Search for the cell housing the specified text and yield its [X, Y] center coordinate. 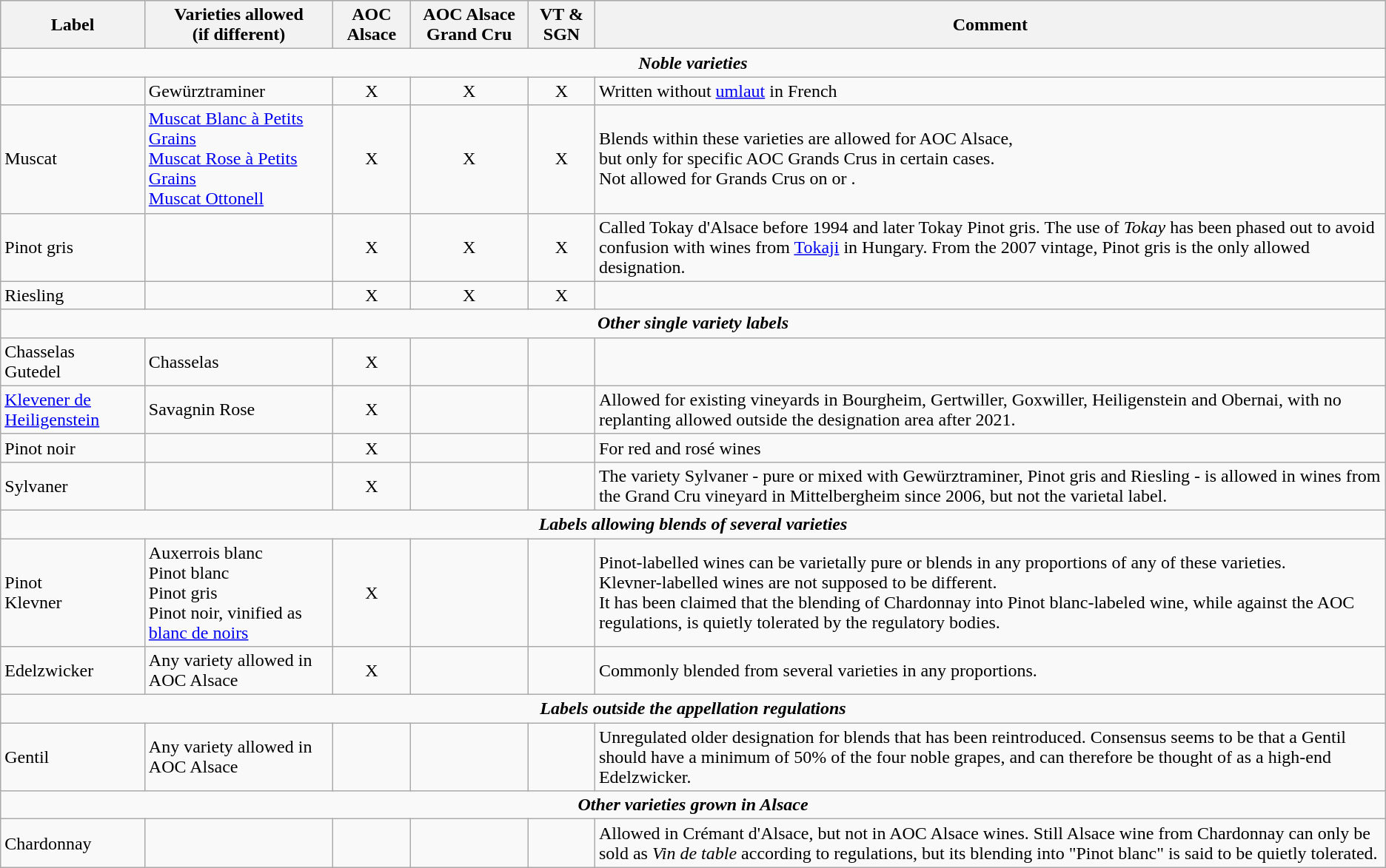
Other varieties grown in Alsace [693, 805]
Noble varieties [693, 63]
Label [73, 25]
Other single variety labels [693, 323]
Labels allowing blends of several varieties [693, 524]
Riesling [73, 295]
Chasselas [238, 361]
Klevener de Heiligenstein [73, 410]
Muscat Blanc à Petits Grains Muscat Rose à Petits Grains Muscat Ottonell [238, 159]
Pinot gris [73, 247]
Savagnin Rose [238, 410]
AOC Alsace Grand Cru [469, 25]
Gentil [73, 757]
Edelzwicker [73, 670]
Muscat [73, 159]
Chasselas Gutedel [73, 361]
Comment [990, 25]
For red and rosé wines [990, 448]
Gewürztraminer [238, 91]
VT & SGN [562, 25]
Sylvaner [73, 485]
Chardonnay [73, 844]
Auxerrois blanc Pinot blanc Pinot gris Pinot noir, vinified as blanc de noirs [238, 593]
Blends within these varieties are allowed for AOC Alsace,but only for specific AOC Grands Crus in certain cases.Not allowed for Grands Crus on or . [990, 159]
Commonly blended from several varieties in any proportions. [990, 670]
Varieties allowed (if different) [238, 25]
AOC Alsace [372, 25]
Written without umlaut in French [990, 91]
Labels outside the appellation regulations [693, 709]
Pinot Klevner [73, 593]
Pinot noir [73, 448]
